Capture the cell that displays the provided text and extract its (x, y) central coordinate. 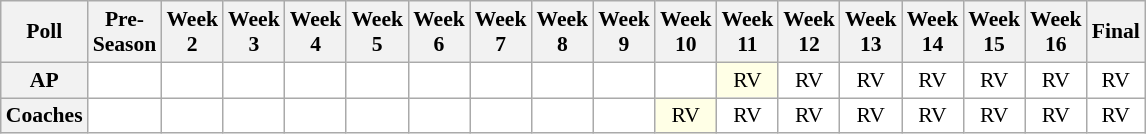
Coaches (44, 116)
Week4 (316, 32)
Week14 (933, 32)
Week9 (624, 32)
Pre-Season (125, 32)
Poll (44, 32)
Week12 (809, 32)
Week11 (748, 32)
Week10 (686, 32)
Week13 (871, 32)
Week6 (439, 32)
Week15 (994, 32)
Final (1116, 32)
Week7 (501, 32)
Week16 (1056, 32)
Week3 (254, 32)
Week5 (377, 32)
Week2 (192, 32)
AP (44, 80)
Week8 (562, 32)
